Return the [X, Y] coordinate for the center point of the cell that contains the specified text.  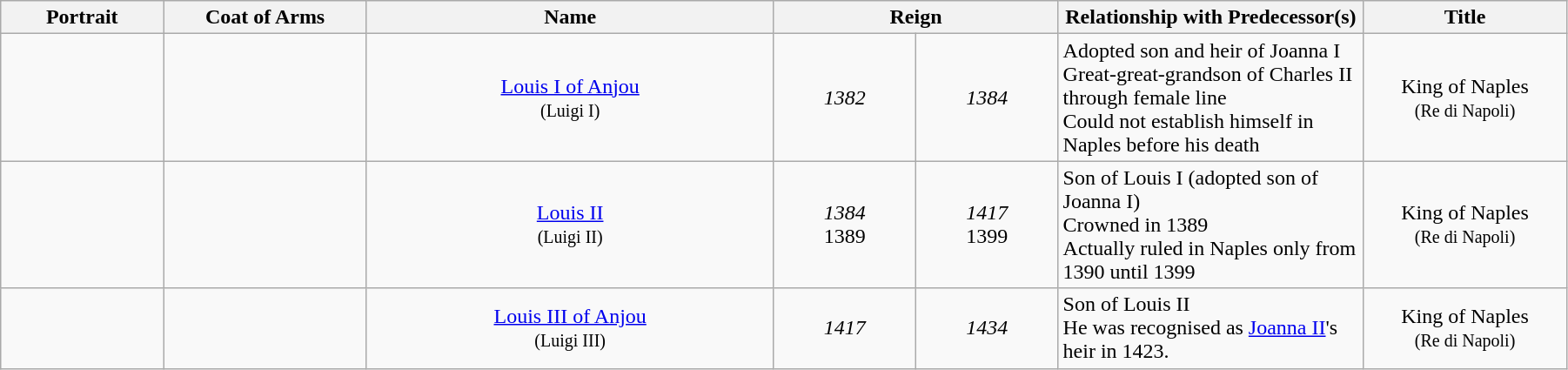
1417 1399 [987, 225]
Louis I of Anjou(Luigi I) [569, 98]
Name [569, 17]
1382 [845, 98]
Relationship with Predecessor(s) [1211, 17]
Son of Louis I (adopted son of Joanna I)Crowned in 1389Actually ruled in Naples only from 1390 until 1399 [1211, 225]
Adopted son and heir of Joanna IGreat-great-grandson of Charles II through female lineCould not establish himself in Naples before his death [1211, 98]
1434 [987, 328]
1384 [987, 98]
Son of Louis IIHe was recognised as Joanna II's heir in 1423. [1211, 328]
Portrait [82, 17]
Coat of Arms [265, 17]
Louis III of Anjou(Luigi III) [569, 328]
Reign [915, 17]
1417 [845, 328]
Louis II(Luigi II) [569, 225]
Title [1465, 17]
1384 1389 [845, 225]
